Provide the [X, Y] coordinate of the cell's center where the given text is located.  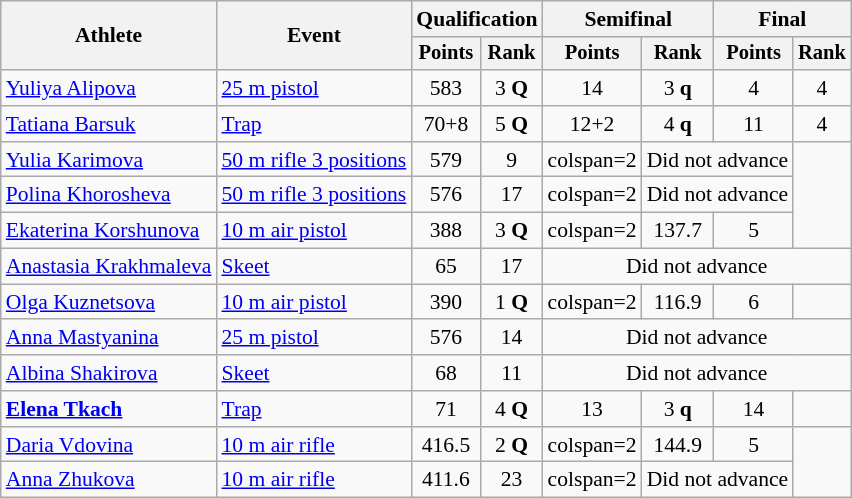
416.5 [446, 445]
4 Q [512, 409]
5 Q [512, 124]
Athlete [109, 36]
Anastasia Krakhmaleva [109, 267]
68 [446, 373]
1 Q [512, 302]
13 [592, 409]
116.9 [678, 302]
Albina Shakirova [109, 373]
71 [446, 409]
Final [782, 19]
579 [446, 160]
390 [446, 302]
Anna Mastyanina [109, 338]
Polina Khorosheva [109, 195]
12+2 [592, 124]
144.9 [678, 445]
Elena Tkach [109, 409]
Anna Zhukova [109, 480]
70+8 [446, 124]
4 q [678, 124]
Olga Kuznetsova [109, 302]
Daria Vdovina [109, 445]
137.7 [678, 231]
65 [446, 267]
9 [512, 160]
411.6 [446, 480]
Event [314, 36]
Yuliya Alipova [109, 88]
Semifinal [628, 19]
6 [754, 302]
2 Q [512, 445]
583 [446, 88]
23 [512, 480]
Tatiana Barsuk [109, 124]
Qualification [476, 19]
388 [446, 231]
Ekaterina Korshunova [109, 231]
Yulia Karimova [109, 160]
